Identify which cell holds the provided text, then report its (x, y) central coordinate. 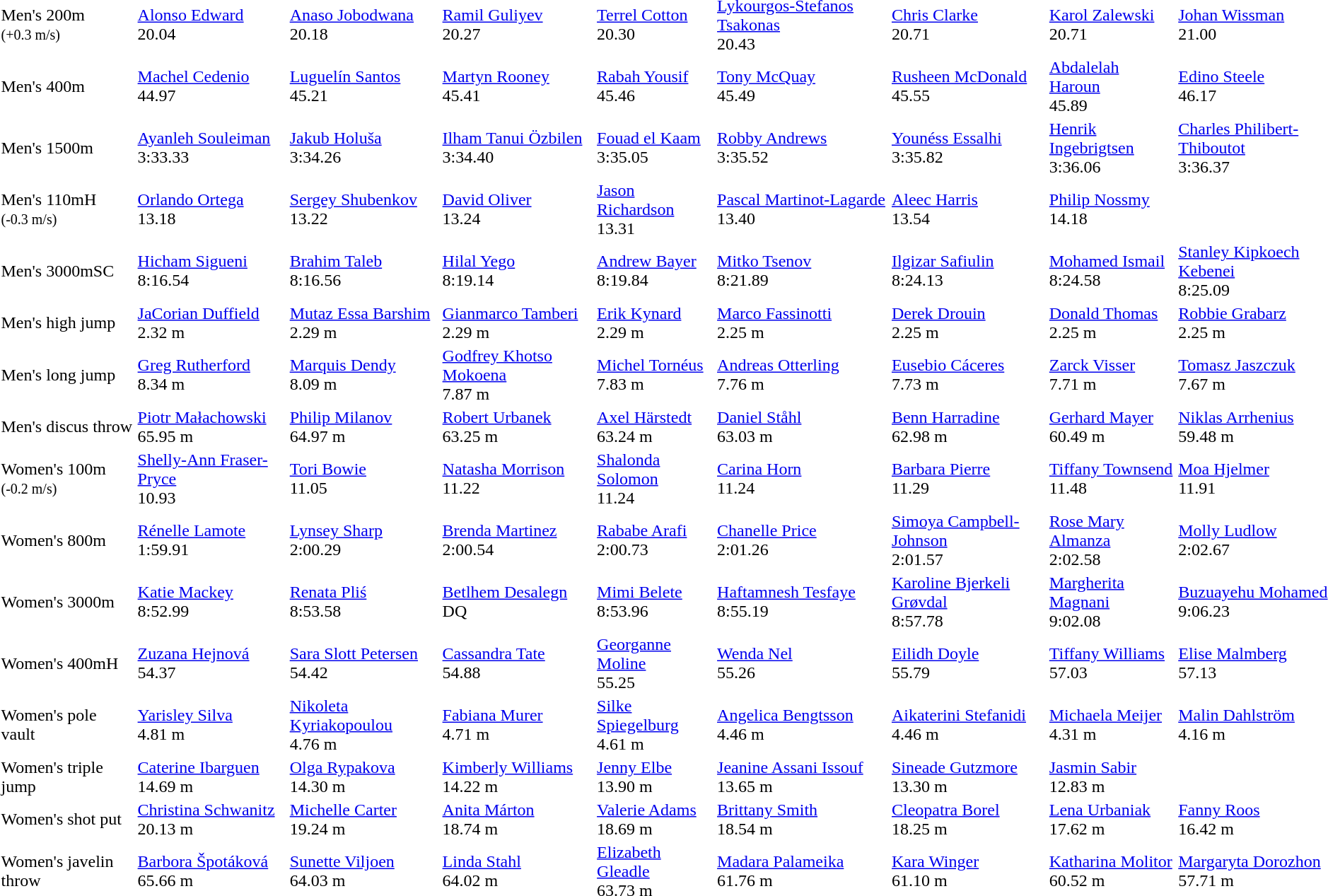
Renata Pliś 8:53.58 (363, 602)
Olga Rypakova 14.30 m (363, 776)
Men's long jump (67, 375)
Men's discus throw (67, 427)
Jason Richardson 13.31 (655, 209)
Orlando Ortega 13.18 (211, 209)
Lynsey Sharp 2:00.29 (363, 540)
Haftamnesh Tesfaye 8:55.19 (803, 602)
Men's 3000mSC (67, 271)
Rabah Yousif 45.46 (655, 86)
Natasha Morrison 11.22 (518, 479)
Gianmarco Tamberi 2.29 m (518, 322)
Philip Milanov 64.97 m (363, 427)
Brahim Taleb 8:16.56 (363, 271)
Women's 100m(-0.2 m/s) (67, 479)
Marquis Dendy 8.09 m (363, 375)
Carina Horn 11.24 (803, 479)
Cleopatra Borel 18.25 m (968, 819)
Michaela Meijer 4.31 m (1112, 725)
Brenda Martinez 2:00.54 (518, 540)
Tiffany Williams 57.03 (1112, 663)
Erik Kynard 2.29 m (655, 322)
Women's triple jump (67, 776)
Jenny Elbe 13.90 m (655, 776)
Men's 400m (67, 86)
Shalonda Solomon 11.24 (655, 479)
Michel Tornéus 7.83 m (655, 375)
Hilal Yego 8:19.14 (518, 271)
Abdalelah Haroun 45.89 (1112, 86)
Barbara Pierre 11.29 (968, 479)
Martyn Rooney 45.41 (518, 86)
Shelly-Ann Fraser-Pryce 10.93 (211, 479)
Women's 3000m (67, 602)
Robby Andrews 3:35.52 (803, 148)
Cassandra Tate 54.88 (518, 663)
Derek Drouin 2.25 m (968, 322)
Aikaterini Stefanidi 4.46 m (968, 725)
Rose Mary Almanza 2:02.58 (1112, 540)
Zarck Visser 7.71 m (1112, 375)
Angelica Bengtsson 4.46 m (803, 725)
Jeanine Assani Issouf 13.65 m (803, 776)
Rusheen McDonald 45.55 (968, 86)
Mitko Tsenov 8:21.89 (803, 271)
Simoya Campbell-Johnson 2:01.57 (968, 540)
Ilham Tanui Özbilen 3:34.40 (518, 148)
Marco Fassinotti 2.25 m (803, 322)
Piotr Małachowski 65.95 m (211, 427)
Valerie Adams 18.69 m (655, 819)
JaCorian Duffield 2.32 m (211, 322)
Women's pole vault (67, 725)
Fouad el Kaam 3:35.05 (655, 148)
Eilidh Doyle 55.79 (968, 663)
Margherita Magnani 9:02.08 (1112, 602)
Chanelle Price 2:01.26 (803, 540)
Jasmin Sabir 12.83 m (1112, 776)
Luguelín Santos 45.21 (363, 86)
Tori Bowie 11.05 (363, 479)
Rénelle Lamote 1:59.91 (211, 540)
Younéss Essalhi 3:35.82 (968, 148)
Men's high jump (67, 322)
Georganne Moline 55.25 (655, 663)
Christina Schwanitz 20.13 m (211, 819)
Henrik Ingebrigtsen 3:36.06 (1112, 148)
Jakub Holuša 3:34.26 (363, 148)
Machel Cedenio 44.97 (211, 86)
Zuzana Hejnová 54.37 (211, 663)
Women's 400mH (67, 663)
Tiffany Townsend 11.48 (1112, 479)
Robert Urbanek 63.25 m (518, 427)
Sara Slott Petersen 54.42 (363, 663)
Men's 110mH(-0.3 m/s) (67, 209)
Philip Nossmy 14.18 (1112, 209)
Aleec Harris 13.54 (968, 209)
Greg Rutherford 8.34 m (211, 375)
Betlhem Desalegn DQ (518, 602)
Caterine Ibarguen 14.69 m (211, 776)
Yarisley Silva 4.81 m (211, 725)
Tony McQuay 45.49 (803, 86)
Rababe Arafi 2:00.73 (655, 540)
Katie Mackey 8:52.99 (211, 602)
Anita Márton 18.74 m (518, 819)
Fabiana Murer 4.71 m (518, 725)
Godfrey Khotso Mokoena 7.87 m (518, 375)
Andreas Otterling 7.76 m (803, 375)
Men's 1500m (67, 148)
Axel Härstedt 63.24 m (655, 427)
Michelle Carter 19.24 m (363, 819)
Sergey Shubenkov 13.22 (363, 209)
Hicham Sigueni 8:16.54 (211, 271)
Mutaz Essa Barshim 2.29 m (363, 322)
Donald Thomas 2.25 m (1112, 322)
Gerhard Mayer 60.49 m (1112, 427)
Pascal Martinot-Lagarde 13.40 (803, 209)
Silke Spiegelburg 4.61 m (655, 725)
Kimberly Williams 14.22 m (518, 776)
Mohamed Ismail 8:24.58 (1112, 271)
Women's 800m (67, 540)
Andrew Bayer 8:19.84 (655, 271)
Daniel Ståhl 63.03 m (803, 427)
Ayanleh Souleiman 3:33.33 (211, 148)
Nikoleta Kyriakopoulou 4.76 m (363, 725)
Ilgizar Safiulin 8:24.13 (968, 271)
Sineade Gutzmore 13.30 m (968, 776)
Eusebio Cáceres 7.73 m (968, 375)
Karoline Bjerkeli Grøvdal 8:57.78 (968, 602)
Wenda Nel 55.26 (803, 663)
Women's shot put (67, 819)
David Oliver 13.24 (518, 209)
Mimi Belete 8:53.96 (655, 602)
Lena Urbaniak 17.62 m (1112, 819)
Benn Harradine 62.98 m (968, 427)
Brittany Smith 18.54 m (803, 819)
